Determine the (X, Y) coordinate at the center of the cell enclosing the given text.  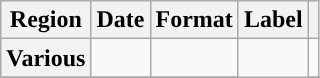
Various (46, 58)
Region (46, 20)
Label (273, 20)
Date (120, 20)
Format (194, 20)
